Return the (X, Y) coordinate for the center point of the cell that contains the specified text.  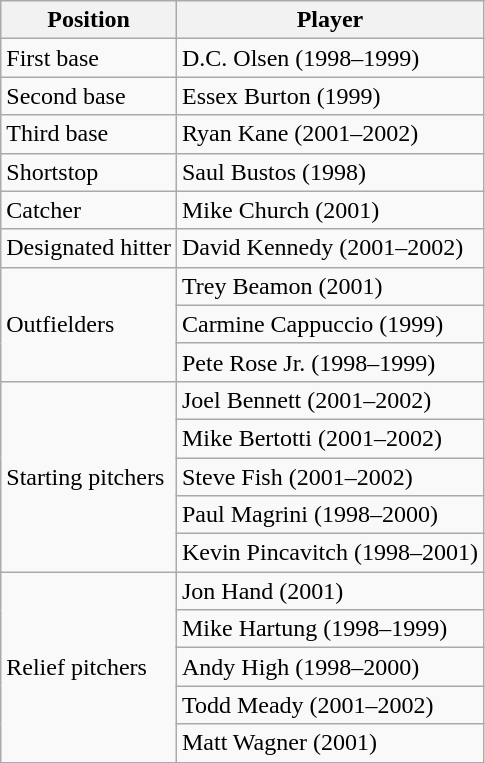
Position (89, 20)
Catcher (89, 210)
Steve Fish (2001–2002) (330, 477)
Matt Wagner (2001) (330, 743)
Outfielders (89, 324)
Carmine Cappuccio (1999) (330, 324)
Paul Magrini (1998–2000) (330, 515)
Mike Hartung (1998–1999) (330, 629)
Ryan Kane (2001–2002) (330, 134)
Mike Church (2001) (330, 210)
Saul Bustos (1998) (330, 172)
Player (330, 20)
Kevin Pincavitch (1998–2001) (330, 553)
First base (89, 58)
Shortstop (89, 172)
Second base (89, 96)
David Kennedy (2001–2002) (330, 248)
Third base (89, 134)
Relief pitchers (89, 667)
Designated hitter (89, 248)
Essex Burton (1999) (330, 96)
Jon Hand (2001) (330, 591)
Mike Bertotti (2001–2002) (330, 438)
Starting pitchers (89, 476)
Trey Beamon (2001) (330, 286)
Pete Rose Jr. (1998–1999) (330, 362)
D.C. Olsen (1998–1999) (330, 58)
Todd Meady (2001–2002) (330, 705)
Joel Bennett (2001–2002) (330, 400)
Andy High (1998–2000) (330, 667)
